From the cell containing the given text, extract its center point as [X, Y] coordinate. 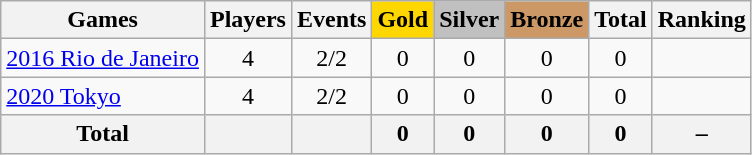
– [702, 134]
Players [248, 20]
Silver [470, 20]
Gold [403, 20]
Games [103, 20]
Events [331, 20]
2016 Rio de Janeiro [103, 58]
Bronze [547, 20]
Ranking [702, 20]
2020 Tokyo [103, 96]
